Locate the cell with the specified text and output its (X, Y) center coordinate. 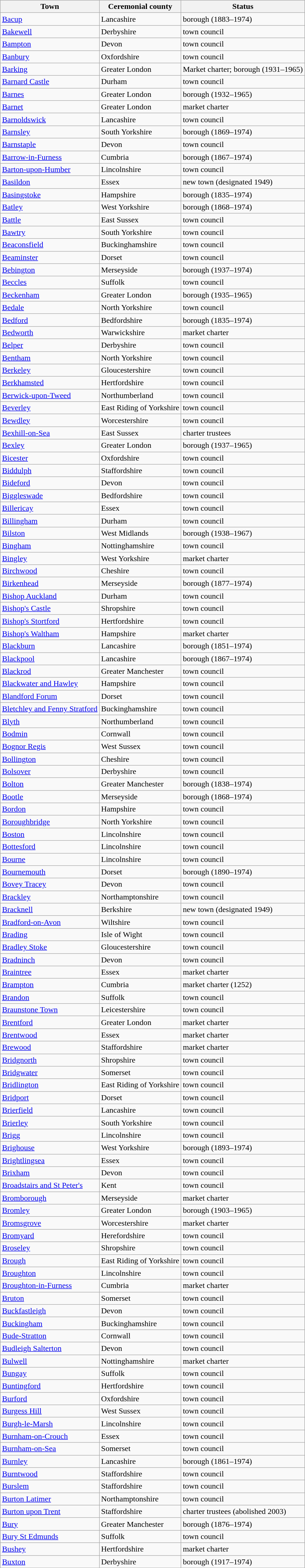
Buckingham (50, 1323)
Blackwater and Hawley (50, 684)
borough (1838–1974) (243, 784)
Bradford-on-Avon (50, 922)
Berkhamsted (50, 383)
Bolsover (50, 772)
Banbury (50, 57)
Bishop's Castle (50, 609)
Bracknell (50, 909)
Herefordshire (140, 1236)
Bury St Edmunds (50, 1536)
Bottesford (50, 847)
Burntwood (50, 1474)
Bradninch (50, 960)
charter trustees (abolished 2003) (243, 1511)
borough (1935–1965) (243, 295)
Burnham-on-Crouch (50, 1436)
West Midlands (140, 533)
Barton-upon-Humber (50, 170)
Bolton (50, 784)
market charter (1252) (243, 985)
Burnley (50, 1461)
Brierley (50, 1123)
Bishop Auckland (50, 596)
Birkenhead (50, 584)
Biggleswade (50, 496)
Brampton (50, 985)
Beverley (50, 408)
borough (1937–1965) (243, 445)
Burton upon Trent (50, 1511)
Bromyard (50, 1236)
Barnard Castle (50, 82)
Battle (50, 220)
Boroughbridge (50, 822)
Isle of Wight (140, 934)
Brightlingsea (50, 1160)
Bletchley and Fenny Stratford (50, 709)
borough (1903–1965) (243, 1211)
Bourne (50, 859)
Beaminster (50, 257)
borough (1883–1974) (243, 19)
Brixham (50, 1173)
Leicestershire (140, 1010)
Bishop's Waltham (50, 634)
Warwickshire (140, 332)
Braintree (50, 972)
Bridgnorth (50, 1060)
borough (1890–1974) (243, 872)
Beaconsfield (50, 245)
Bentham (50, 357)
Bacup (50, 19)
Bideford (50, 483)
Ceremonial county (140, 7)
Bicester (50, 458)
Bampton (50, 44)
Bedale (50, 307)
Boston (50, 834)
Bebington (50, 270)
Brighouse (50, 1148)
Batley (50, 207)
borough (1893–1974) (243, 1148)
borough (1869–1974) (243, 132)
Barnet (50, 107)
borough (1877–1974) (243, 584)
Broseley (50, 1248)
Beckenham (50, 295)
Brough (50, 1261)
Berwick-upon-Tweed (50, 395)
Bootle (50, 797)
Blackrod (50, 671)
Buckfastleigh (50, 1311)
Brigg (50, 1135)
Bradley Stoke (50, 947)
Bakewell (50, 32)
Bruton (50, 1298)
Barnsley (50, 132)
Kent (140, 1185)
Basingstoke (50, 195)
Bromborough (50, 1198)
Brewood (50, 1047)
Blandford Forum (50, 696)
Town (50, 7)
Barrow-in-Furness (50, 157)
borough (1861–1974) (243, 1461)
Bishop's Stortford (50, 621)
Barnes (50, 94)
Bushey (50, 1549)
Beccles (50, 282)
Bude-Stratton (50, 1336)
Buntingford (50, 1386)
borough (1932–1965) (243, 94)
Bromley (50, 1211)
Brierfield (50, 1110)
Barnoldswick (50, 119)
borough (1917–1974) (243, 1561)
Broughton-in-Furness (50, 1286)
Bedworth (50, 332)
Bromsgrove (50, 1223)
Belper (50, 345)
Blyth (50, 721)
Bulwell (50, 1361)
Brackley (50, 897)
Bognor Regis (50, 746)
borough (1851–1974) (243, 646)
charter trustees (243, 433)
Billericay (50, 508)
Buxton (50, 1561)
Birchwood (50, 571)
Bingham (50, 546)
Burnham-on-Sea (50, 1449)
Burgess Hill (50, 1411)
borough (1938–1967) (243, 533)
Blackpool (50, 659)
Basildon (50, 182)
Bridport (50, 1098)
Bridgwater (50, 1072)
Brentford (50, 1022)
Bury (50, 1524)
Bedford (50, 320)
Broadstairs and St Peter's (50, 1185)
Barking (50, 69)
Burton Latimer (50, 1499)
borough (1937–1974) (243, 270)
Burford (50, 1399)
Budleigh Salterton (50, 1348)
Burgh-le-Marsh (50, 1424)
Broughton (50, 1273)
Brandon (50, 997)
Wiltshire (140, 922)
Bungay (50, 1374)
Bexhill-on-Sea (50, 433)
Blackburn (50, 646)
Bawtry (50, 232)
Biddulph (50, 470)
Billingham (50, 521)
Bovey Tracey (50, 884)
Bournemouth (50, 872)
Bridlington (50, 1085)
Bollington (50, 759)
Berkeley (50, 370)
Status (243, 7)
Bordon (50, 809)
Bexley (50, 445)
Bodmin (50, 734)
Braunstone Town (50, 1010)
Burslem (50, 1486)
Bilston (50, 533)
Bewdley (50, 420)
borough (1876–1974) (243, 1524)
Bingley (50, 558)
Barnstaple (50, 144)
Brentwood (50, 1035)
Brading (50, 934)
Berkshire (140, 909)
Market charter; borough (1931–1965) (243, 69)
